Return [X, Y] of the center of cell containing provided text 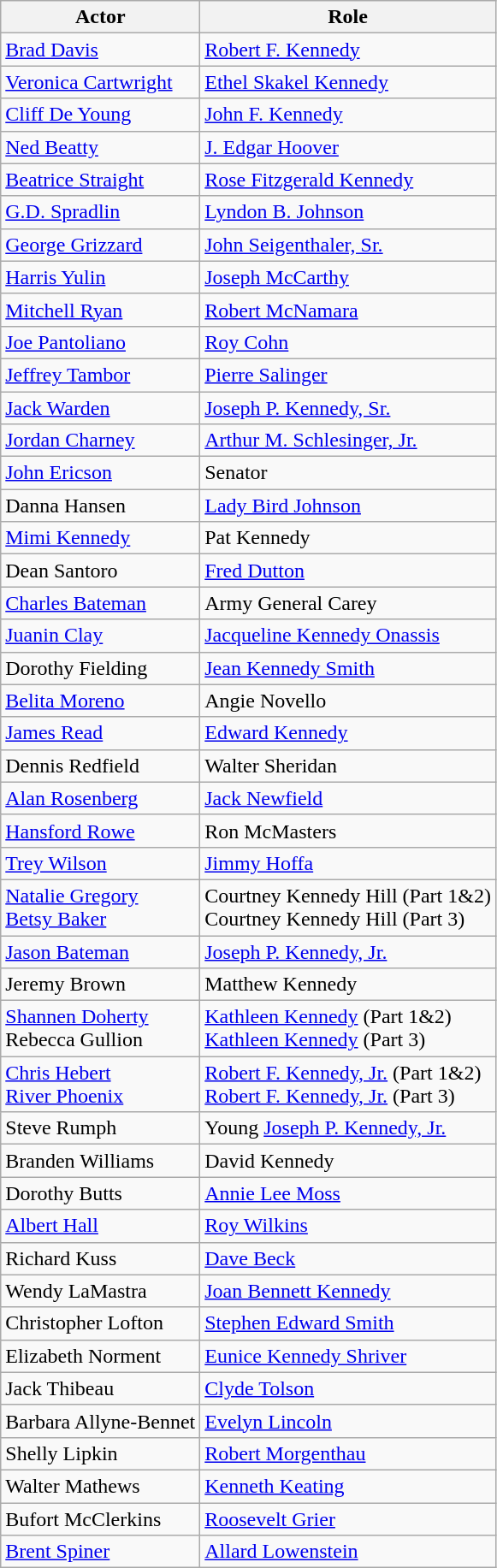
Dean Santoro [101, 571]
Trey Wilson [101, 863]
Fred Dutton [348, 571]
Lyndon B. Johnson [348, 212]
Jean Kennedy Smith [348, 668]
Joseph P. Kennedy, Jr. [348, 952]
Jason Bateman [101, 952]
Robert McNamara [348, 310]
Brad Davis [101, 50]
Army General Carey [348, 603]
Arthur M. Schlesinger, Jr. [348, 441]
Shelly Lipkin [101, 1453]
Young Joseph P. Kennedy, Jr. [348, 1128]
Walter Sheridan [348, 766]
Branden Williams [101, 1161]
Robert Morgenthau [348, 1453]
Natalie GregoryBetsy Baker [101, 907]
Robert F. Kennedy [348, 50]
Pat Kennedy [348, 538]
Danna Hansen [101, 506]
Alan Rosenberg [101, 798]
Shannen DohertyRebecca Gullion [101, 1028]
Actor [101, 17]
Clyde Tolson [348, 1388]
Christopher Lofton [101, 1323]
Joseph McCarthy [348, 277]
Rose Fitzgerald Kennedy [348, 180]
Roy Cohn [348, 342]
Jeremy Brown [101, 985]
Dorothy Fielding [101, 668]
Jordan Charney [101, 441]
J. Edgar Hoover [348, 147]
John Ericson [101, 473]
Steve Rumph [101, 1128]
Roosevelt Grier [348, 1518]
Role [348, 17]
James Read [101, 733]
Veronica Cartwright [101, 82]
Annie Lee Moss [348, 1193]
Dorothy Butts [101, 1193]
Dennis Redfield [101, 766]
David Kennedy [348, 1161]
Dave Beck [348, 1258]
Ethel Skakel Kennedy [348, 82]
Joe Pantoliano [101, 342]
Angie Novello [348, 701]
Matthew Kennedy [348, 985]
Roy Wilkins [348, 1226]
Mitchell Ryan [101, 310]
Robert F. Kennedy, Jr. (Part 1&2)Robert F. Kennedy, Jr. (Part 3) [348, 1085]
Beatrice Straight [101, 180]
Pierre Salinger [348, 375]
Albert Hall [101, 1226]
Evelyn Lincoln [348, 1421]
Jimmy Hoffa [348, 863]
Jack Warden [101, 408]
Kathleen Kennedy (Part 1&2)Kathleen Kennedy (Part 3) [348, 1028]
Jack Newfield [348, 798]
Wendy LaMastra [101, 1291]
Ron McMasters [348, 831]
Jack Thibeau [101, 1388]
Brent Spiner [101, 1552]
Lady Bird Johnson [348, 506]
Charles Bateman [101, 603]
Walter Mathews [101, 1486]
Ned Beatty [101, 147]
Mimi Kennedy [101, 538]
Barbara Allyne-Bennet [101, 1421]
Richard Kuss [101, 1258]
Allard Lowenstein [348, 1552]
Jacqueline Kennedy Onassis [348, 636]
Bufort McClerkins [101, 1518]
Courtney Kennedy Hill (Part 1&2)Courtney Kennedy Hill (Part 3) [348, 907]
Eunice Kennedy Shriver [348, 1356]
Hansford Rowe [101, 831]
Jeffrey Tambor [101, 375]
G.D. Spradlin [101, 212]
Cliff De Young [101, 115]
Edward Kennedy [348, 733]
Stephen Edward Smith [348, 1323]
Chris HebertRiver Phoenix [101, 1085]
George Grizzard [101, 245]
Kenneth Keating [348, 1486]
Harris Yulin [101, 277]
Joseph P. Kennedy, Sr. [348, 408]
Joan Bennett Kennedy [348, 1291]
Belita Moreno [101, 701]
Senator [348, 473]
John Seigenthaler, Sr. [348, 245]
John F. Kennedy [348, 115]
Elizabeth Norment [101, 1356]
Juanin Clay [101, 636]
